Provide the (X, Y) coordinate of the cell's center where the given text is located.  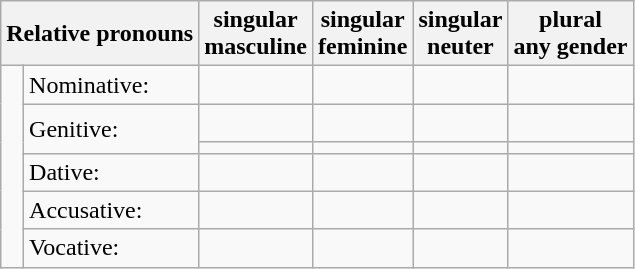
Genitive: (112, 128)
Vocative: (112, 248)
Dative: (112, 172)
Nominative: (112, 85)
singularmasculine (256, 34)
pluralany gender (570, 34)
singularneuter (460, 34)
Relative pronouns (100, 34)
singularfeminine (362, 34)
Accusative: (112, 210)
